From the cell containing the given text, extract its center point as [x, y] coordinate. 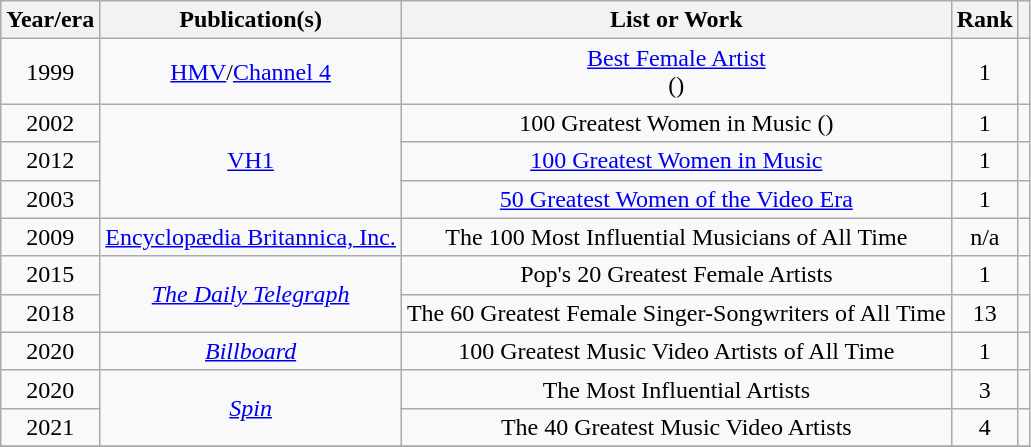
Year/era [50, 20]
VH1 [251, 161]
50 Greatest Women of the Video Era [676, 199]
2015 [50, 275]
100 Greatest Women in Music [676, 161]
Rank [984, 20]
2012 [50, 161]
List or Work [676, 20]
13 [984, 313]
Publication(s) [251, 20]
1999 [50, 72]
The Most Influential Artists [676, 389]
The 40 Greatest Music Video Artists [676, 427]
3 [984, 389]
4 [984, 427]
Best Female Artist() [676, 72]
Billboard [251, 351]
HMV/Channel 4 [251, 72]
n/a [984, 237]
2021 [50, 427]
The 100 Most Influential Musicians of All Time [676, 237]
Spin [251, 408]
2003 [50, 199]
100 Greatest Music Video Artists of All Time [676, 351]
The Daily Telegraph [251, 294]
2009 [50, 237]
2002 [50, 123]
2018 [50, 313]
Pop's 20 Greatest Female Artists [676, 275]
Encyclopædia Britannica, Inc. [251, 237]
100 Greatest Women in Music () [676, 123]
The 60 Greatest Female Singer-Songwriters of All Time [676, 313]
